Search for the cell housing the specified text and yield its (x, y) center coordinate. 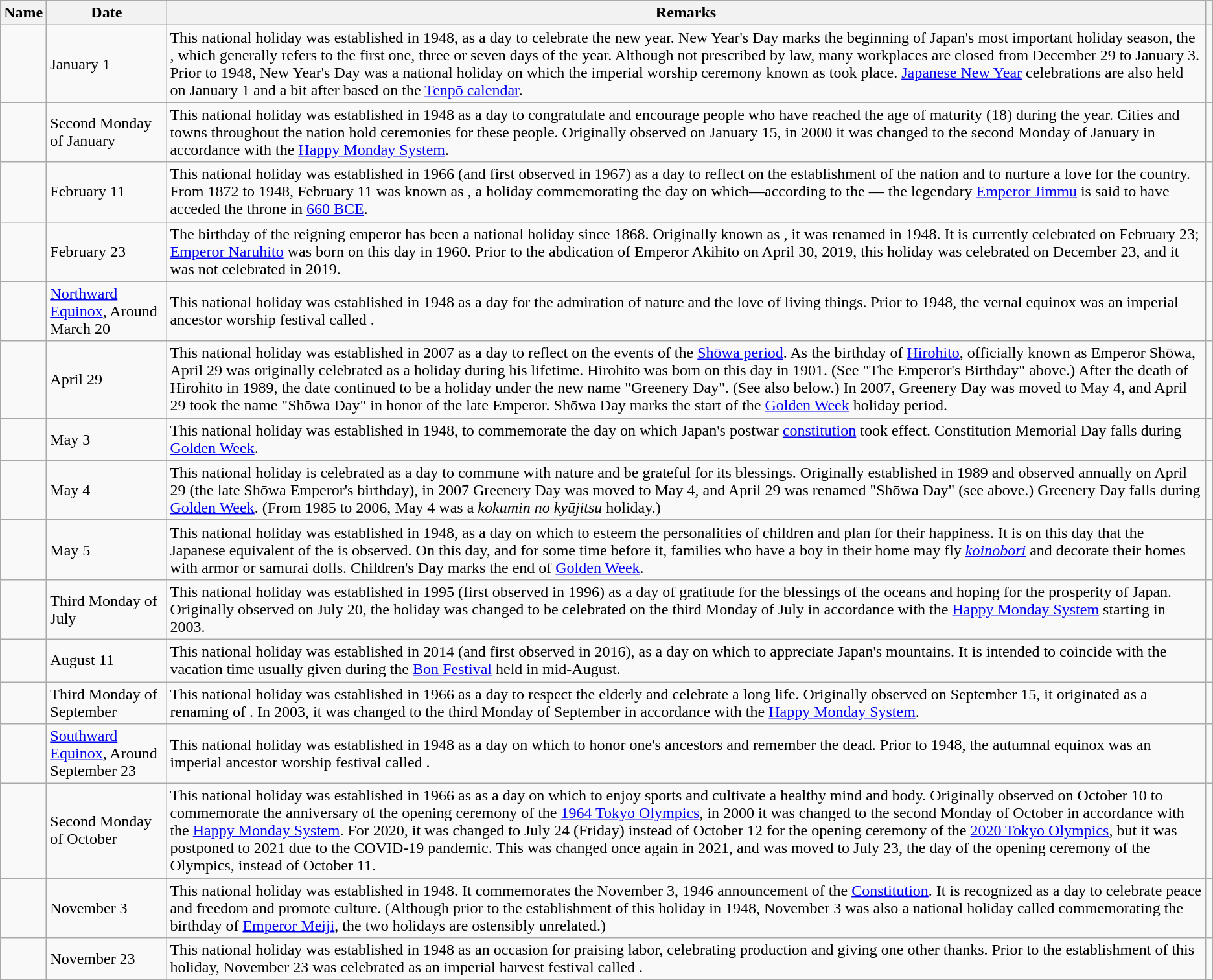
Date (106, 13)
January 1 (106, 64)
February 11 (106, 192)
May 3 (106, 439)
February 23 (106, 251)
May 4 (106, 490)
Second Monday of October (106, 831)
Second Monday of January (106, 132)
Third Monday of September (106, 703)
Northward Equinox, Around March 20 (106, 311)
Southward Equinox, Around September 23 (106, 754)
November 23 (106, 959)
Third Monday of July (106, 609)
Remarks (686, 13)
May 5 (106, 550)
April 29 (106, 380)
November 3 (106, 908)
August 11 (106, 660)
Name (23, 13)
